Capture the cell that displays the provided text and extract its [x, y] central coordinate. 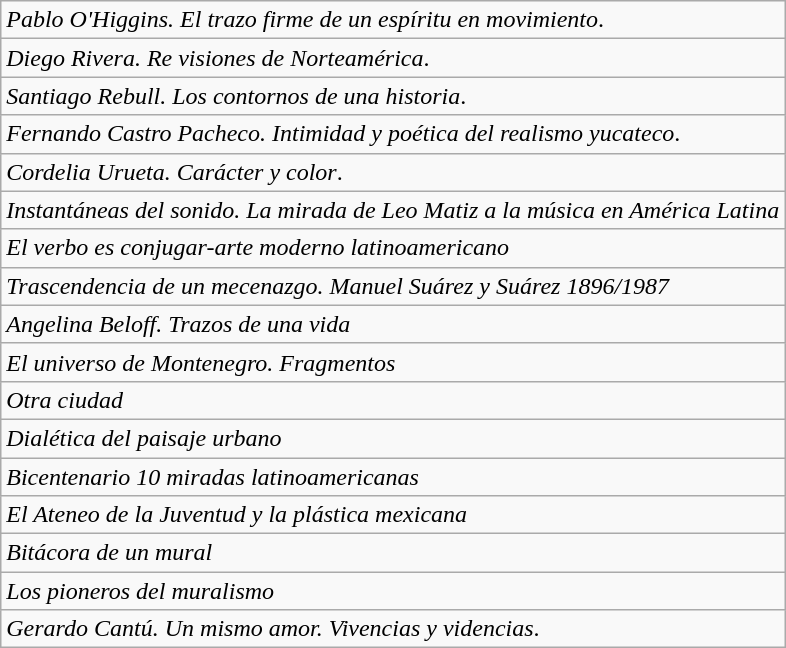
El universo de Montenegro. Fragmentos [393, 362]
Cordelia Urueta. Carácter y color. [393, 172]
Diego Rivera. Re visiones de Norteamérica. [393, 58]
Otra ciudad [393, 400]
Bitácora de un mural [393, 553]
El verbo es conjugar-arte moderno latinoamericano [393, 248]
El Ateneo de la Juventud y la plástica mexicana [393, 515]
Bicentenario 10 miradas latinoamericanas [393, 477]
Instantáneas del sonido. La mirada de Leo Matiz a la música en América Latina [393, 210]
Pablo O'Higgins. El trazo firme de un espíritu en movimiento. [393, 20]
Gerardo Cantú. Un mismo amor. Vivencias y videncias. [393, 629]
Santiago Rebull. Los contornos de una historia. [393, 96]
Trascendencia de un mecenazgo. Manuel Suárez y Suárez 1896/1987 [393, 286]
Dialética del paisaje urbano [393, 438]
Los pioneros del muralismo [393, 591]
Fernando Castro Pacheco. Intimidad y poética del realismo yucateco. [393, 134]
Angelina Beloff. Trazos de una vida [393, 324]
